Capture the cell that displays the provided text and extract its (x, y) central coordinate. 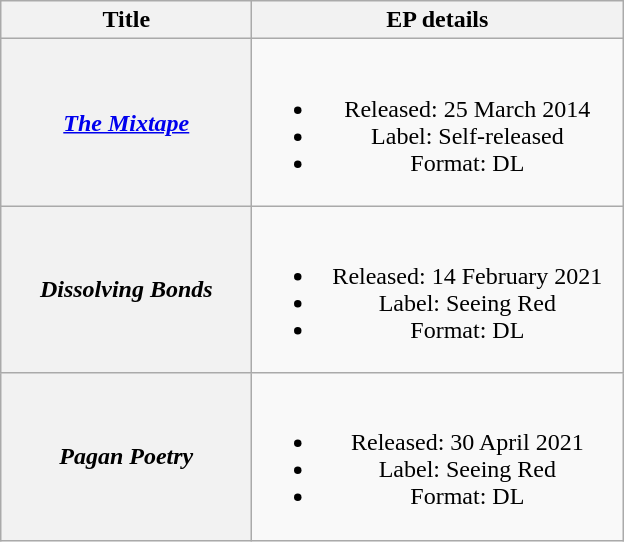
EP details (438, 20)
Pagan Poetry (126, 456)
The Mixtape (126, 122)
Dissolving Bonds (126, 290)
Title (126, 20)
Released: 25 March 2014Label: Self-releasedFormat: DL (438, 122)
Released: 14 February 2021Label: Seeing RedFormat: DL (438, 290)
Released: 30 April 2021Label: Seeing RedFormat: DL (438, 456)
